Extract the [x, y] coordinate from the center of the cell holding the provided text.  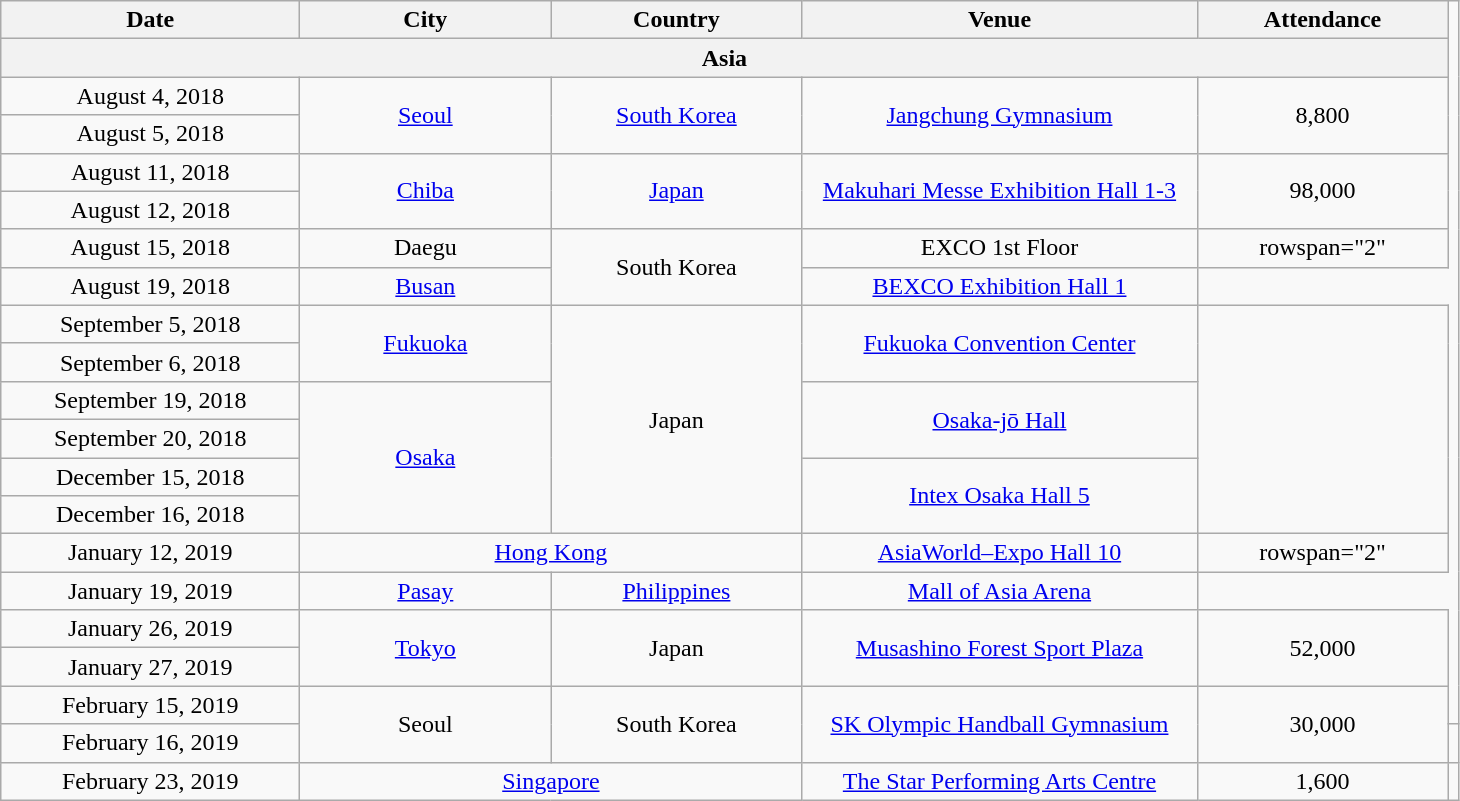
Venue [1000, 20]
Fukuoka [426, 343]
August 4, 2018 [150, 96]
Fukuoka Convention Center [1000, 343]
February 16, 2019 [150, 743]
Hong Kong [551, 553]
August 19, 2018 [150, 286]
Philippines [676, 591]
December 16, 2018 [150, 515]
The Star Performing Arts Centre [1000, 781]
August 5, 2018 [150, 134]
Jangchung Gymnasium [1000, 115]
City [426, 20]
BEXCO Exhibition Hall 1 [1000, 286]
Attendance [1322, 20]
Chiba [426, 191]
September 20, 2018 [150, 438]
Date [150, 20]
98,000 [1322, 191]
August 11, 2018 [150, 172]
February 23, 2019 [150, 781]
Country [676, 20]
Osaka-jō Hall [1000, 419]
January 27, 2019 [150, 667]
September 5, 2018 [150, 324]
Asia [724, 58]
August 12, 2018 [150, 210]
Mall of Asia Arena [1000, 591]
Osaka [426, 457]
Makuhari Messe Exhibition Hall 1-3 [1000, 191]
January 19, 2019 [150, 591]
Busan [426, 286]
AsiaWorld–Expo Hall 10 [1000, 553]
Singapore [551, 781]
1,600 [1322, 781]
December 15, 2018 [150, 477]
8,800 [1322, 115]
January 12, 2019 [150, 553]
Daegu [426, 248]
Pasay [426, 591]
SK Olympic Handball Gymnasium [1000, 724]
30,000 [1322, 724]
Tokyo [426, 648]
February 15, 2019 [150, 705]
Musashino Forest Sport Plaza [1000, 648]
September 6, 2018 [150, 362]
September 19, 2018 [150, 400]
52,000 [1322, 648]
Intex Osaka Hall 5 [1000, 496]
EXCO 1st Floor [1000, 248]
August 15, 2018 [150, 248]
January 26, 2019 [150, 629]
